Determine the (X, Y) coordinate at the center of the cell enclosing the given text.  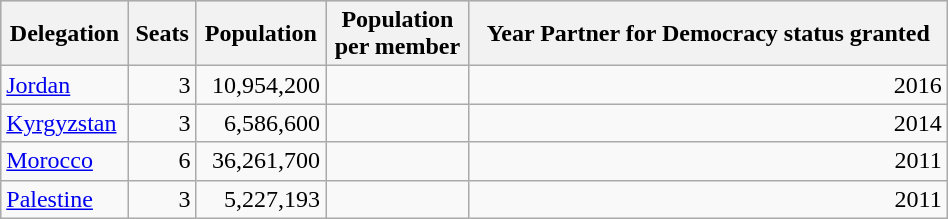
Populationper member (398, 34)
36,261,700 (260, 161)
6,586,600 (260, 123)
Population (260, 34)
Morocco (65, 161)
Palestine (65, 199)
5,227,193 (260, 199)
10,954,200 (260, 85)
Delegation (65, 34)
Kyrgyzstan (65, 123)
6 (162, 161)
2014 (708, 123)
Year Partner for Democracy status granted (708, 34)
Seats (162, 34)
Jordan (65, 85)
2016 (708, 85)
